For the text-containing cell, return its midpoint in (x, y) coordinate format. 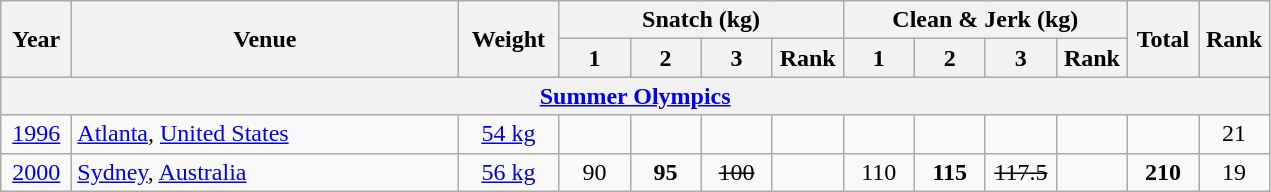
2000 (36, 172)
Summer Olympics (636, 96)
Snatch (kg) (701, 20)
110 (878, 172)
115 (950, 172)
1996 (36, 134)
21 (1234, 134)
Total (1162, 39)
Clean & Jerk (kg) (985, 20)
56 kg (508, 172)
Year (36, 39)
210 (1162, 172)
Venue (265, 39)
54 kg (508, 134)
Sydney, Australia (265, 172)
95 (666, 172)
19 (1234, 172)
100 (736, 172)
Weight (508, 39)
Atlanta, United States (265, 134)
90 (594, 172)
117.5 (1020, 172)
